Search for the cell housing the specified text and yield its [x, y] center coordinate. 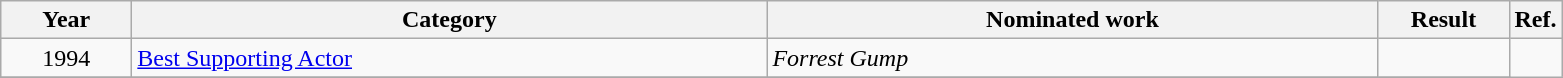
Best Supporting Actor [450, 58]
Nominated work [1072, 20]
Year [66, 20]
Ref. [1536, 20]
Forrest Gump [1072, 58]
Category [450, 20]
Result [1444, 20]
1994 [66, 58]
